Search for the cell housing the specified text and yield its [X, Y] center coordinate. 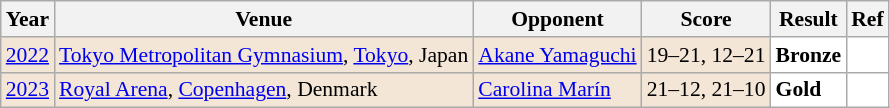
Opponent [557, 19]
Akane Yamaguchi [557, 55]
2023 [28, 90]
Ref [867, 19]
Bronze [809, 55]
Score [706, 19]
Gold [809, 90]
Carolina Marín [557, 90]
Tokyo Metropolitan Gymnasium, Tokyo, Japan [264, 55]
Result [809, 19]
Year [28, 19]
2022 [28, 55]
Venue [264, 19]
Royal Arena, Copenhagen, Denmark [264, 90]
19–21, 12–21 [706, 55]
21–12, 21–10 [706, 90]
